Capture the cell that displays the provided text and extract its (x, y) central coordinate. 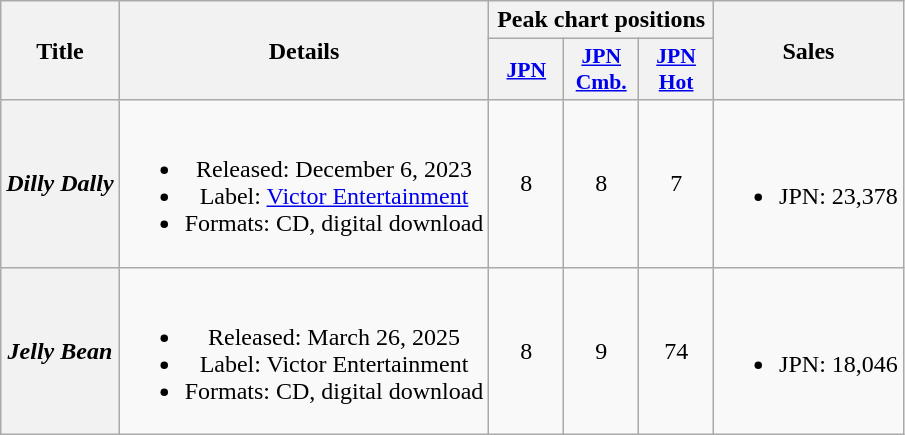
9 (602, 350)
Title (60, 50)
Peak chart positions (602, 20)
JPN: 18,046 (809, 350)
7 (676, 184)
Jelly Bean (60, 350)
JPN: 23,378 (809, 184)
JPN (526, 70)
Sales (809, 50)
JPNCmb. (602, 70)
Details (304, 50)
74 (676, 350)
JPNHot (676, 70)
Released: March 26, 2025Label: Victor EntertainmentFormats: CD, digital download (304, 350)
Dilly Dally (60, 184)
Released: December 6, 2023Label: Victor EntertainmentFormats: CD, digital download (304, 184)
